Pinpoint the cell where the given text exists, returning its [X, Y] midpoint coordinate. 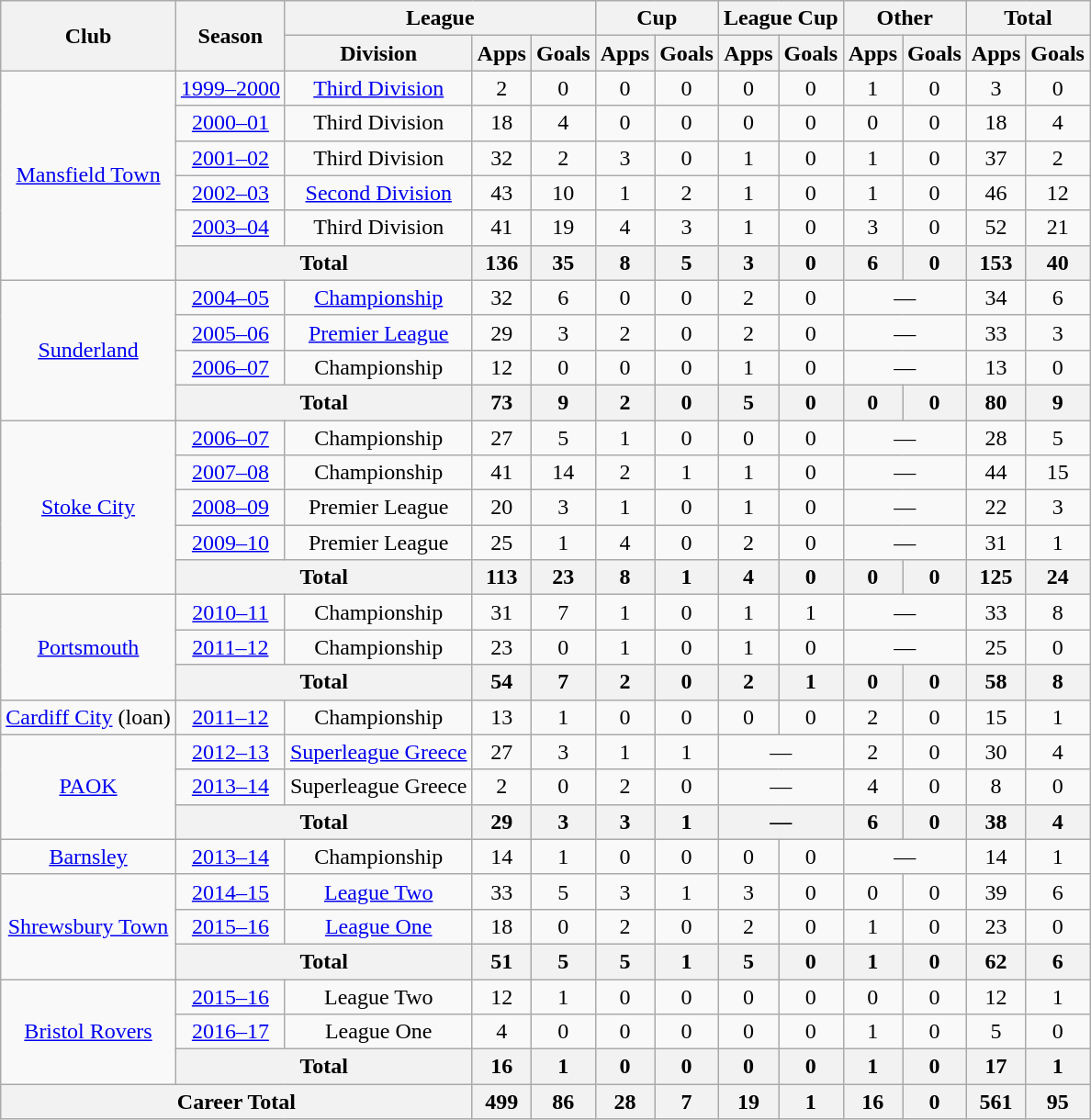
46 [995, 193]
38 [995, 822]
Portsmouth [88, 647]
League [440, 18]
Mansfield Town [88, 175]
153 [995, 263]
136 [501, 263]
2000–01 [230, 123]
80 [995, 402]
Second Division [378, 193]
10 [563, 193]
58 [995, 682]
2005–06 [230, 332]
Cup [657, 18]
35 [563, 263]
2014–15 [230, 891]
2001–02 [230, 158]
Barnsley [88, 857]
Cardiff City (loan) [88, 717]
24 [1058, 577]
22 [995, 508]
Bristol Rovers [88, 1031]
95 [1058, 1102]
37 [995, 158]
62 [995, 961]
2016–17 [230, 1032]
Club [88, 36]
2009–10 [230, 543]
Division [378, 53]
Stoke City [88, 508]
73 [501, 402]
44 [995, 473]
2012–13 [230, 752]
39 [995, 891]
499 [501, 1102]
561 [995, 1102]
Other [905, 18]
43 [501, 193]
20 [501, 508]
40 [1058, 263]
52 [995, 228]
54 [501, 682]
1999–2000 [230, 88]
2007–08 [230, 473]
21 [1058, 228]
51 [501, 961]
34 [995, 297]
Sunderland [88, 350]
2008–09 [230, 508]
17 [995, 1067]
113 [501, 577]
Season [230, 36]
2010–11 [230, 612]
2004–05 [230, 297]
League Cup [781, 18]
Career Total [237, 1102]
125 [995, 577]
30 [995, 752]
PAOK [88, 787]
86 [563, 1102]
2003–04 [230, 228]
2002–03 [230, 193]
Shrewsbury Town [88, 926]
